From the cell containing the given text, extract its center point as [X, Y] coordinate. 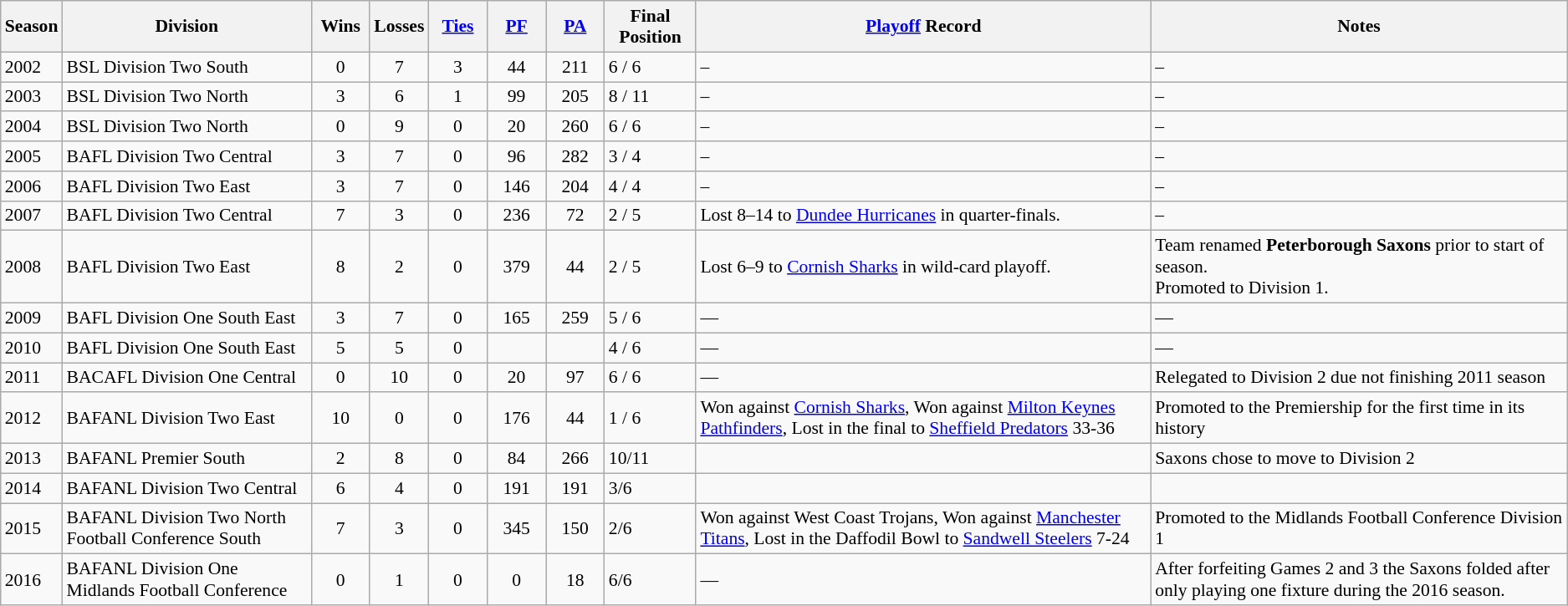
Saxons chose to move to Division 2 [1358, 459]
236 [517, 216]
259 [575, 318]
266 [575, 459]
2/6 [651, 528]
345 [517, 528]
1 / 6 [651, 418]
Promoted to the Premiership for the first time in its history [1358, 418]
PF [517, 27]
Team renamed Peterborough Saxons prior to start of season.Promoted to Division 1. [1358, 267]
After forfeiting Games 2 and 3 the Saxons folded after only playing one fixture during the 2016 season. [1358, 580]
Season [32, 27]
Playoff Record [923, 27]
72 [575, 216]
BAFANL Division Two East [186, 418]
204 [575, 186]
Division [186, 27]
Losses [399, 27]
Relegated to Division 2 due not finishing 2011 season [1358, 378]
2004 [32, 127]
Lost 6–9 to Cornish Sharks in wild-card playoff. [923, 267]
4 [399, 488]
176 [517, 418]
150 [575, 528]
BAFANL Division Two Central [186, 488]
Final Position [651, 27]
3/6 [651, 488]
6/6 [651, 580]
99 [517, 97]
Won against West Coast Trojans, Won against Manchester Titans, Lost in the Daffodil Bowl to Sandwell Steelers 7-24 [923, 528]
BSL Division Two South [186, 67]
282 [575, 156]
10/11 [651, 459]
18 [575, 580]
2002 [32, 67]
9 [399, 127]
Promoted to the Midlands Football Conference Division 1 [1358, 528]
Lost 8–14 to Dundee Hurricanes in quarter-finals. [923, 216]
BACAFL Division One Central [186, 378]
Wins [340, 27]
2003 [32, 97]
2012 [32, 418]
5 / 6 [651, 318]
260 [575, 127]
2006 [32, 186]
Notes [1358, 27]
97 [575, 378]
2008 [32, 267]
165 [517, 318]
2010 [32, 348]
205 [575, 97]
2009 [32, 318]
2005 [32, 156]
Won against Cornish Sharks, Won against Milton Keynes Pathfinders, Lost in the final to Sheffield Predators 33-36 [923, 418]
3 / 4 [651, 156]
4 / 6 [651, 348]
84 [517, 459]
2015 [32, 528]
4 / 4 [651, 186]
2007 [32, 216]
BAFANL Division Two North Football Conference South [186, 528]
2016 [32, 580]
2014 [32, 488]
BAFANL Premier South [186, 459]
PA [575, 27]
146 [517, 186]
2011 [32, 378]
2013 [32, 459]
379 [517, 267]
BAFANL Division One Midlands Football Conference [186, 580]
96 [517, 156]
8 / 11 [651, 97]
211 [575, 67]
Ties [457, 27]
